Detect which cell encompasses the target text, then output its (X, Y) center coordinate. 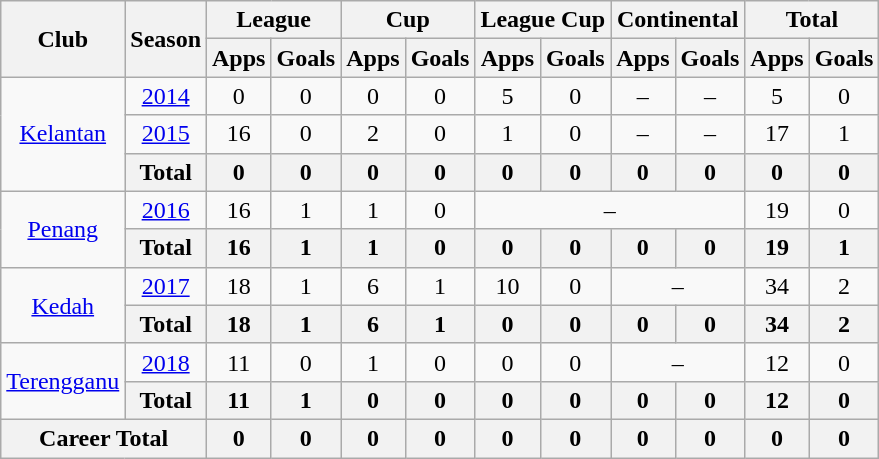
2016 (166, 210)
League Cup (543, 20)
League (274, 20)
10 (508, 286)
Club (63, 39)
2017 (166, 286)
2015 (166, 134)
17 (777, 134)
Kelantan (63, 134)
Career Total (104, 438)
2014 (166, 96)
Continental (678, 20)
Terengganu (63, 381)
Kedah (63, 305)
2018 (166, 362)
Penang (63, 229)
Season (166, 39)
Cup (408, 20)
